Pinpoint the cell where the given text exists, returning its [x, y] midpoint coordinate. 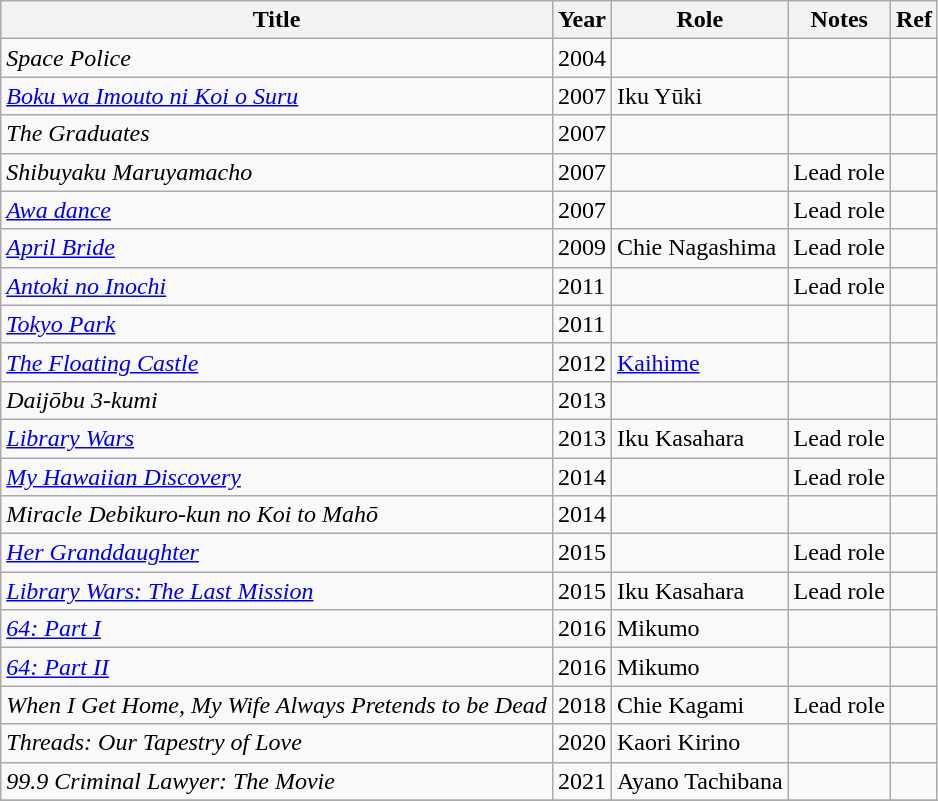
Role [700, 20]
Boku wa Imouto ni Koi o Suru [277, 96]
Library Wars: The Last Mission [277, 591]
Ref [914, 20]
Iku Yūki [700, 96]
Her Granddaughter [277, 553]
Chie Kagami [700, 705]
2012 [582, 362]
2009 [582, 248]
64: Part II [277, 667]
Library Wars [277, 438]
Title [277, 20]
Threads: Our Tapestry of Love [277, 743]
2021 [582, 781]
2020 [582, 743]
Daijōbu 3-kumi [277, 400]
2004 [582, 58]
Shibuyaku Maruyamacho [277, 172]
Tokyo Park [277, 324]
When I Get Home, My Wife Always Pretends to be Dead [277, 705]
My Hawaiian Discovery [277, 477]
Chie Nagashima [700, 248]
April Bride [277, 248]
Kaori Kirino [700, 743]
Miracle Debikuro-kun no Koi to Mahō [277, 515]
Awa dance [277, 210]
Notes [839, 20]
Space Police [277, 58]
The Graduates [277, 134]
The Floating Castle [277, 362]
64: Part I [277, 629]
Ayano Tachibana [700, 781]
Kaihime [700, 362]
99.9 Criminal Lawyer: The Movie [277, 781]
2018 [582, 705]
Year [582, 20]
Antoki no Inochi [277, 286]
